Detect which cell encompasses the target text, then output its [x, y] center coordinate. 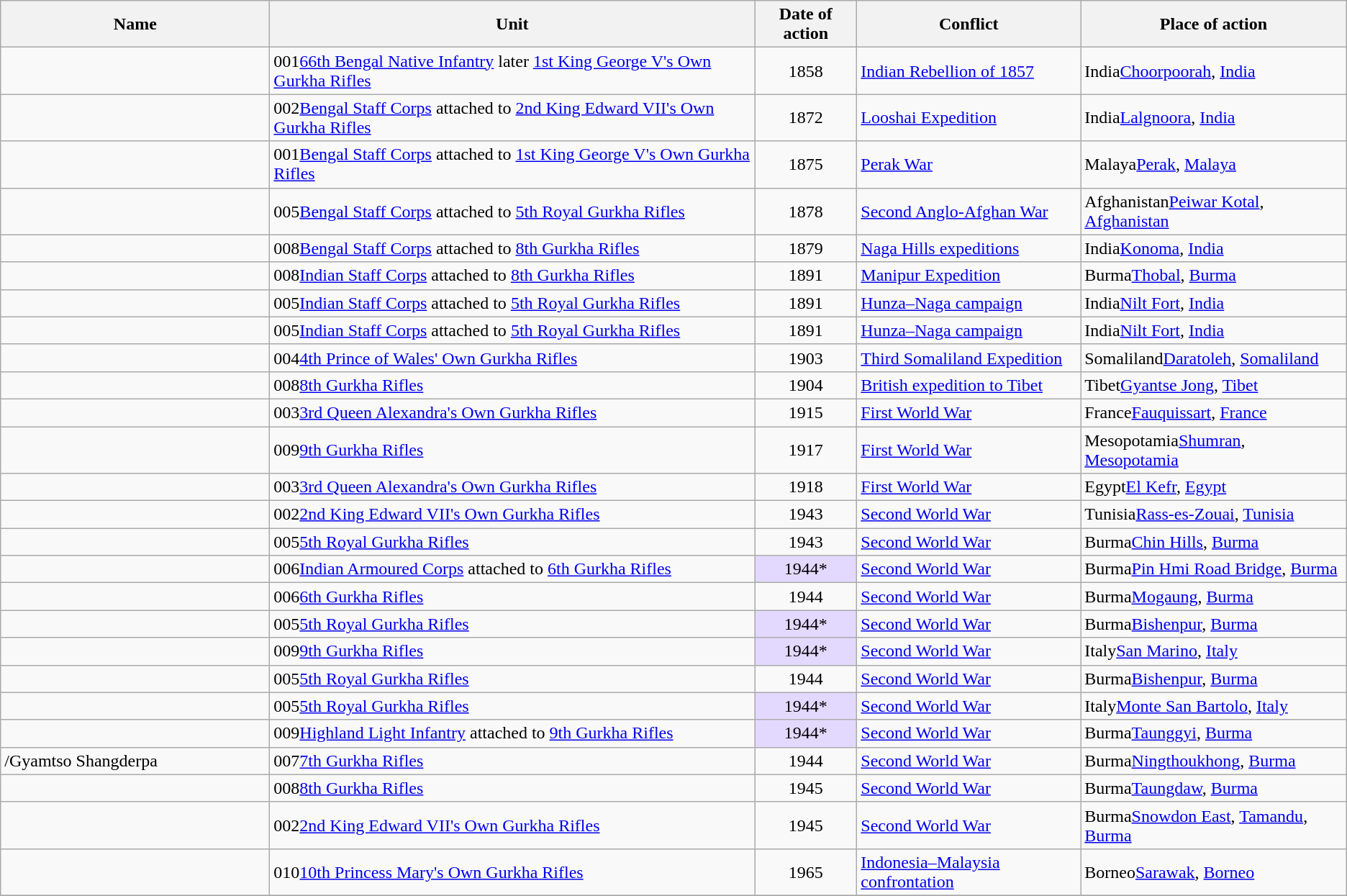
1965 [806, 872]
1903 [806, 358]
TibetGyantse Jong, Tibet [1214, 385]
Name [135, 24]
Indian Rebellion of 1857 [969, 71]
BurmaTaunggyi, Burma [1214, 733]
002Bengal Staff Corps attached to 2nd King Edward VII's Own Gurkha Rifles [512, 118]
1917 [806, 449]
01010th Princess Mary's Own Gurkha Rifles [512, 872]
IndiaChoorpoorah, India [1214, 71]
MesopotamiaShumran, Mesopotamia [1214, 449]
Date of action [806, 24]
SomalilandDaratoleh, Somaliland [1214, 358]
1872 [806, 118]
00166th Bengal Native Infantry later 1st King George V's Own Gurkha Rifles [512, 71]
0044th Prince of Wales' Own Gurkha Rifles [512, 358]
/Gyamtso Shangderpa [135, 761]
BurmaThobal, Burma [1214, 276]
1904 [806, 385]
008Bengal Staff Corps attached to 8th Gurkha Rifles [512, 248]
Indonesia–Malaysia confrontation [969, 872]
BurmaTaungdaw, Burma [1214, 788]
001Bengal Staff Corps attached to 1st King George V's Own Gurkha Rifles [512, 164]
BurmaNingthoukhong, Burma [1214, 761]
IndiaLalgnoora, India [1214, 118]
British expedition to Tibet [969, 385]
005Bengal Staff Corps attached to 5th Royal Gurkha Rifles [512, 212]
IndiaKonoma, India [1214, 248]
1915 [806, 412]
MalayaPerak, Malaya [1214, 164]
Naga Hills expeditions [969, 248]
Third Somaliland Expedition [969, 358]
008Indian Staff Corps attached to 8th Gurkha Rifles [512, 276]
1878 [806, 212]
Conflict [969, 24]
EgyptEl Kefr, Egypt [1214, 487]
BurmaSnowdon East, Tamandu, Burma [1214, 825]
BurmaMogaung, Burma [1214, 597]
ItalySan Marino, Italy [1214, 651]
0066th Gurkha Rifles [512, 597]
ItalyMonte San Bartolo, Italy [1214, 706]
009Highland Light Infantry attached to 9th Gurkha Rifles [512, 733]
Manipur Expedition [969, 276]
1858 [806, 71]
1879 [806, 248]
Looshai Expedition [969, 118]
BurmaChin Hills, Burma [1214, 542]
TunisiaRass-es-Zouai, Tunisia [1214, 515]
Perak War [969, 164]
Unit [512, 24]
006Indian Armoured Corps attached to 6th Gurkha Rifles [512, 569]
1875 [806, 164]
BorneoSarawak, Borneo [1214, 872]
1918 [806, 487]
0077th Gurkha Rifles [512, 761]
FranceFauquissart, France [1214, 412]
BurmaPin Hmi Road Bridge, Burma [1214, 569]
Place of action [1214, 24]
Second Anglo-Afghan War [969, 212]
AfghanistanPeiwar Kotal, Afghanistan [1214, 212]
